Output the (X, Y) coordinate of the center of the cell containing the given text.  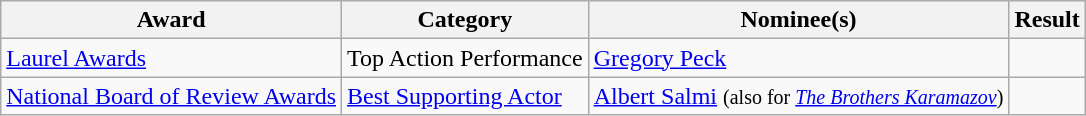
Best Supporting Actor (466, 96)
Gregory Peck (798, 58)
Top Action Performance (466, 58)
Result (1047, 20)
Laurel Awards (172, 58)
Category (466, 20)
Award (172, 20)
Albert Salmi (also for The Brothers Karamazov) (798, 96)
Nominee(s) (798, 20)
National Board of Review Awards (172, 96)
